Detect which cell encompasses the target text, then output its (X, Y) center coordinate. 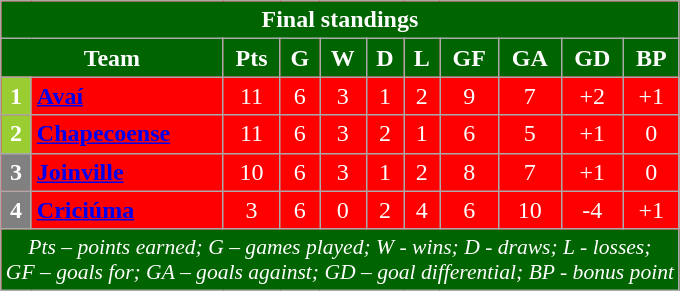
Team (112, 58)
GD (592, 58)
Joinville (127, 172)
Criciúma (127, 210)
BP (652, 58)
9 (470, 96)
Avaí (127, 96)
D (385, 58)
W (344, 58)
G (300, 58)
L (422, 58)
Final standings (340, 20)
GF (470, 58)
Chapecoense (127, 134)
5 (530, 134)
8 (470, 172)
Pts – points earned; G – games played; W - wins; D - draws; L - losses;GF – goals for; GA – goals against; GD – goal differential; BP - bonus point (340, 260)
Pts (252, 58)
GA (530, 58)
+2 (592, 96)
-4 (592, 210)
